Provide the [X, Y] coordinate of the cell's center where the given text is located.  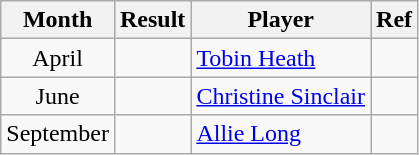
Allie Long [281, 134]
Result [152, 20]
April [58, 58]
Christine Sinclair [281, 96]
Month [58, 20]
September [58, 134]
Ref [394, 20]
Tobin Heath [281, 58]
June [58, 96]
Player [281, 20]
